Scan for the cell matching the given text and deliver its [x, y] coordinate at center. 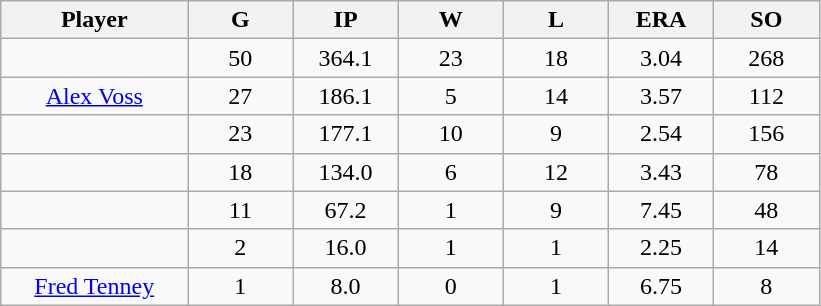
8.0 [346, 286]
50 [240, 58]
L [556, 20]
W [450, 20]
3.04 [662, 58]
78 [766, 172]
7.45 [662, 210]
364.1 [346, 58]
3.57 [662, 96]
16.0 [346, 248]
186.1 [346, 96]
3.43 [662, 172]
10 [450, 134]
12 [556, 172]
5 [450, 96]
27 [240, 96]
Player [94, 20]
48 [766, 210]
8 [766, 286]
0 [450, 286]
Alex Voss [94, 96]
268 [766, 58]
ERA [662, 20]
67.2 [346, 210]
2 [240, 248]
112 [766, 96]
6 [450, 172]
11 [240, 210]
SO [766, 20]
134.0 [346, 172]
177.1 [346, 134]
2.25 [662, 248]
6.75 [662, 286]
IP [346, 20]
G [240, 20]
156 [766, 134]
Fred Tenney [94, 286]
2.54 [662, 134]
